Capture the cell that displays the provided text and extract its [x, y] central coordinate. 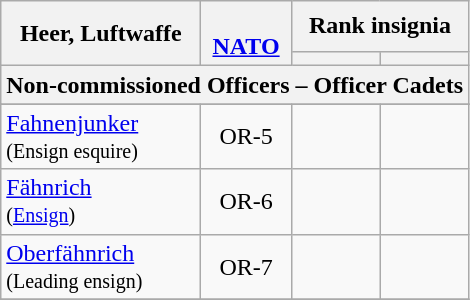
Heer, Luftwaffe [101, 34]
OR-7 [246, 266]
Fähnrich(Ensign) [101, 202]
OR-5 [246, 136]
Fahnenjunker(Ensign esquire) [101, 136]
OR-6 [246, 202]
Oberfähnrich(Leading ensign) [101, 266]
Non-commissioned Officers – Officer Cadets [235, 85]
Rank insignia [380, 26]
NATO [246, 34]
